Extract the [x, y] coordinate from the center of the cell holding the provided text.  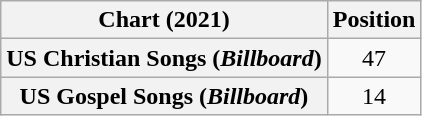
US Christian Songs (Billboard) [164, 58]
Chart (2021) [164, 20]
US Gospel Songs (Billboard) [164, 96]
Position [374, 20]
14 [374, 96]
47 [374, 58]
